Capture the cell that displays the provided text and extract its (x, y) central coordinate. 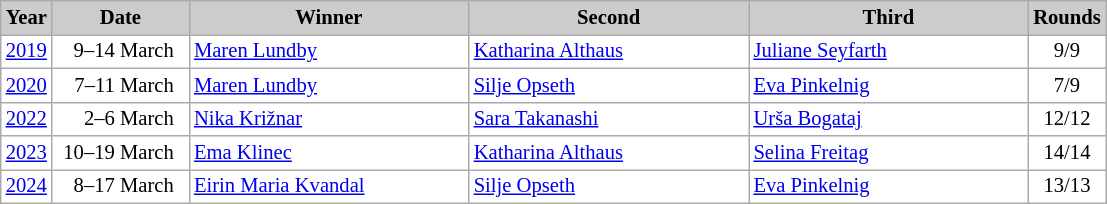
Nika Križnar (329, 119)
9–14 March (120, 51)
2024 (26, 186)
7–11 March (120, 85)
9/9 (1066, 51)
10–19 March (120, 153)
8–17 March (120, 186)
Juliane Seyfarth (888, 51)
2019 (26, 51)
Ema Klinec (329, 153)
Winner (329, 17)
Third (888, 17)
Second (609, 17)
Eirin Maria Kvandal (329, 186)
14/14 (1066, 153)
2023 (26, 153)
Date (120, 17)
Rounds (1066, 17)
Selina Freitag (888, 153)
2–6 March (120, 119)
7/9 (1066, 85)
2022 (26, 119)
12/12 (1066, 119)
Urša Bogataj (888, 119)
Sara Takanashi (609, 119)
Year (26, 17)
2020 (26, 85)
13/13 (1066, 186)
